Search for the cell housing the specified text and yield its (x, y) center coordinate. 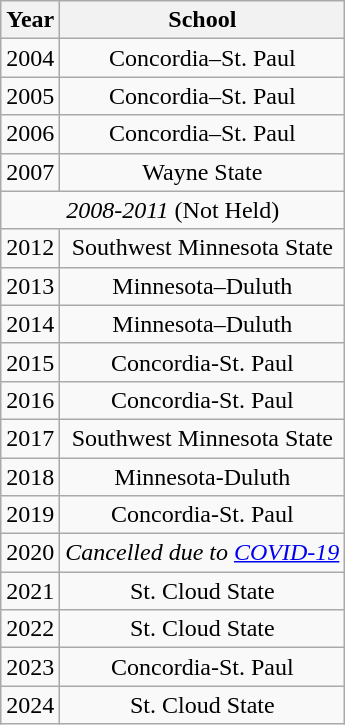
2012 (30, 248)
Wayne State (202, 172)
2016 (30, 400)
2004 (30, 58)
2017 (30, 438)
2018 (30, 477)
2021 (30, 591)
Cancelled due to COVID-19 (202, 553)
2008-2011 (Not Held) (173, 210)
2014 (30, 324)
2024 (30, 705)
2023 (30, 667)
2013 (30, 286)
2019 (30, 515)
Minnesota-Duluth (202, 477)
2007 (30, 172)
2020 (30, 553)
2015 (30, 362)
Year (30, 20)
2022 (30, 629)
2006 (30, 134)
School (202, 20)
2005 (30, 96)
